Capture the cell that displays the provided text and extract its [X, Y] central coordinate. 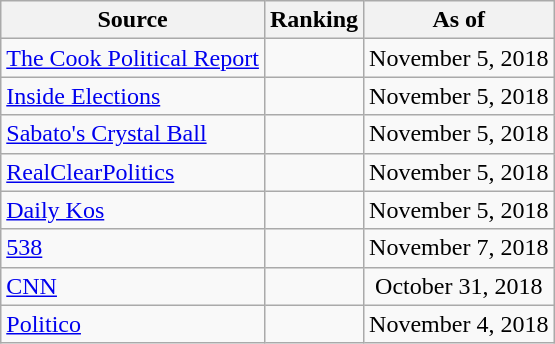
Sabato's Crystal Ball [133, 134]
Source [133, 20]
The Cook Political Report [133, 58]
538 [133, 248]
Politico [133, 324]
November 7, 2018 [459, 248]
Inside Elections [133, 96]
As of [459, 20]
RealClearPolitics [133, 172]
Ranking [314, 20]
CNN [133, 286]
Daily Kos [133, 210]
November 4, 2018 [459, 324]
October 31, 2018 [459, 286]
